Return [X, Y] of the center of cell containing provided text 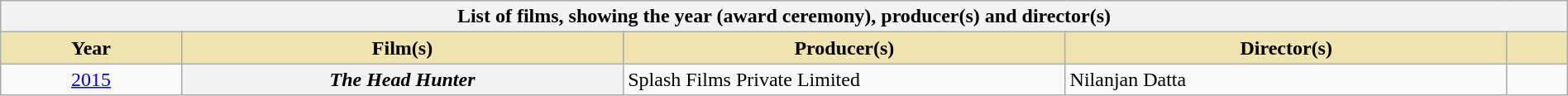
List of films, showing the year (award ceremony), producer(s) and director(s) [784, 17]
2015 [91, 79]
Producer(s) [844, 48]
Year [91, 48]
The Head Hunter [402, 79]
Nilanjan Datta [1286, 79]
Film(s) [402, 48]
Director(s) [1286, 48]
Splash Films Private Limited [844, 79]
